From the cell containing the given text, extract its center point as (x, y) coordinate. 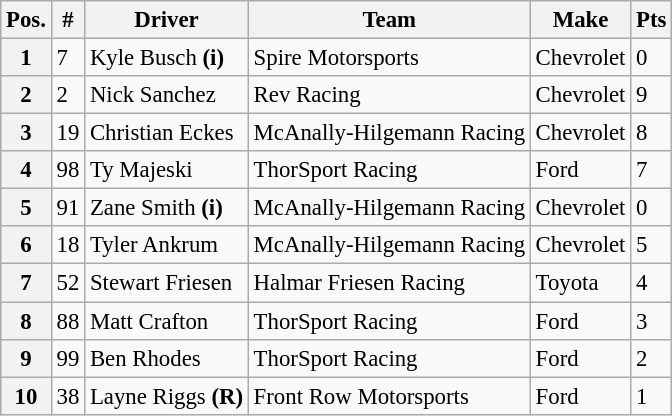
Toyota (580, 283)
Pts (652, 20)
Kyle Busch (i) (167, 58)
Matt Crafton (167, 321)
18 (68, 245)
Spire Motorsports (389, 58)
Team (389, 20)
91 (68, 208)
Ben Rhodes (167, 358)
38 (68, 396)
19 (68, 133)
Front Row Motorsports (389, 396)
Tyler Ankrum (167, 245)
Zane Smith (i) (167, 208)
6 (26, 245)
Pos. (26, 20)
# (68, 20)
Stewart Friesen (167, 283)
10 (26, 396)
98 (68, 170)
Nick Sanchez (167, 95)
99 (68, 358)
Make (580, 20)
Halmar Friesen Racing (389, 283)
Rev Racing (389, 95)
Layne Riggs (R) (167, 396)
Ty Majeski (167, 170)
Christian Eckes (167, 133)
52 (68, 283)
Driver (167, 20)
88 (68, 321)
